Extract the (X, Y) coordinate from the center of the cell holding the provided text.  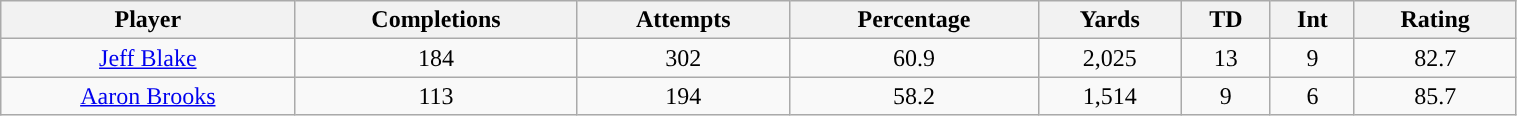
1,514 (1110, 96)
302 (683, 58)
Player (148, 20)
184 (436, 58)
Yards (1110, 20)
Jeff Blake (148, 58)
113 (436, 96)
13 (1226, 58)
Attempts (683, 20)
2,025 (1110, 58)
194 (683, 96)
Completions (436, 20)
58.2 (914, 96)
TD (1226, 20)
Int (1312, 20)
6 (1312, 96)
85.7 (1435, 96)
Aaron Brooks (148, 96)
Rating (1435, 20)
Percentage (914, 20)
60.9 (914, 58)
82.7 (1435, 58)
